Detect which cell encompasses the target text, then output its (X, Y) center coordinate. 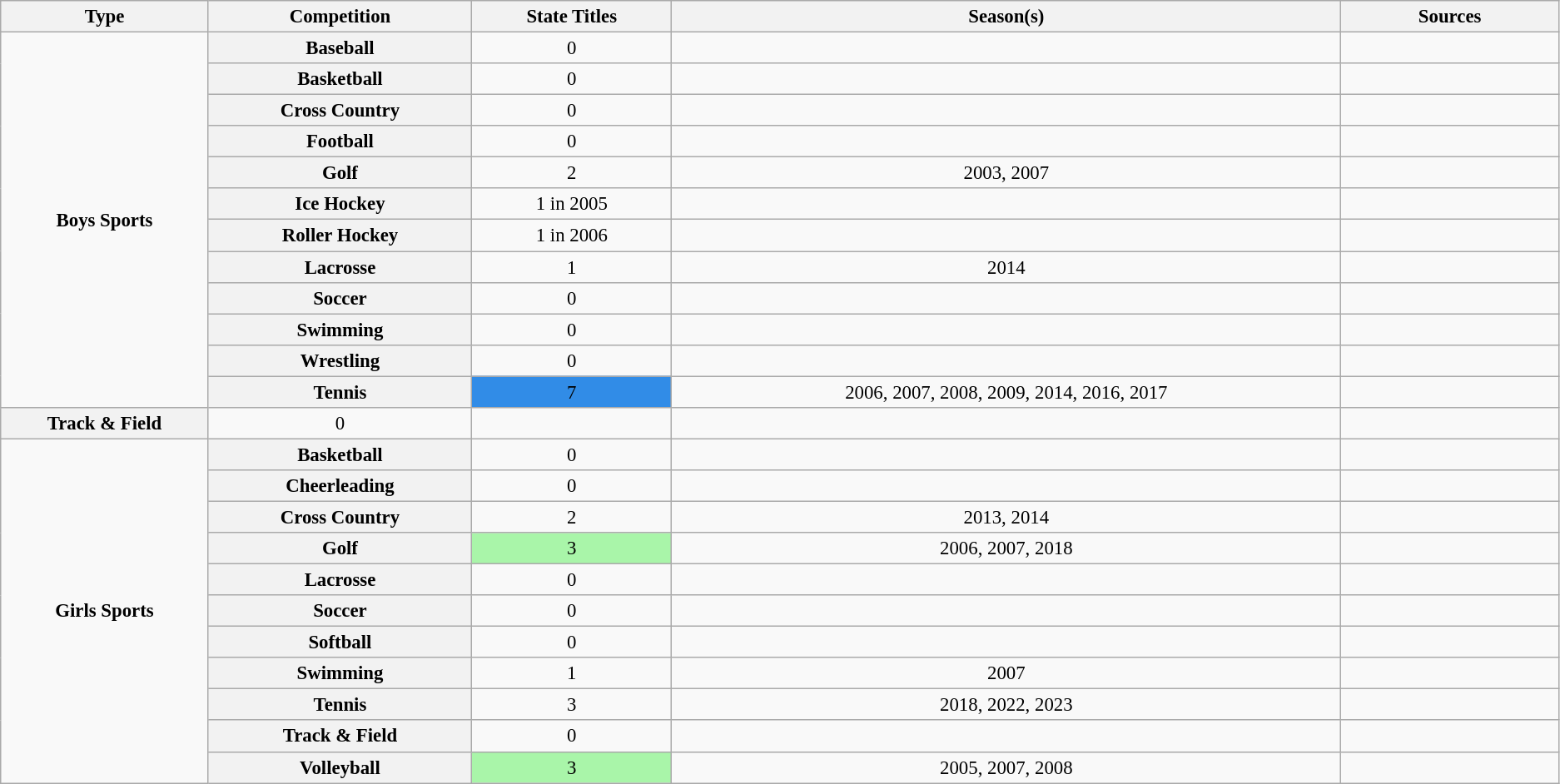
Sources (1450, 17)
Ice Hockey (340, 204)
Girls Sports (105, 611)
2007 (1006, 673)
Softball (340, 643)
2013, 2014 (1006, 517)
2006, 2007, 2018 (1006, 548)
Season(s) (1006, 17)
2014 (1006, 267)
2006, 2007, 2008, 2009, 2014, 2016, 2017 (1006, 392)
Football (340, 141)
2018, 2022, 2023 (1006, 705)
Boys Sports (105, 220)
7 (572, 392)
Competition (340, 17)
State Titles (572, 17)
Baseball (340, 48)
2003, 2007 (1006, 173)
2005, 2007, 2008 (1006, 767)
1 in 2005 (572, 204)
Type (105, 17)
1 in 2006 (572, 236)
Wrestling (340, 360)
Volleyball (340, 767)
Cheerleading (340, 486)
Roller Hockey (340, 236)
